Capture the cell that displays the provided text and extract its (X, Y) central coordinate. 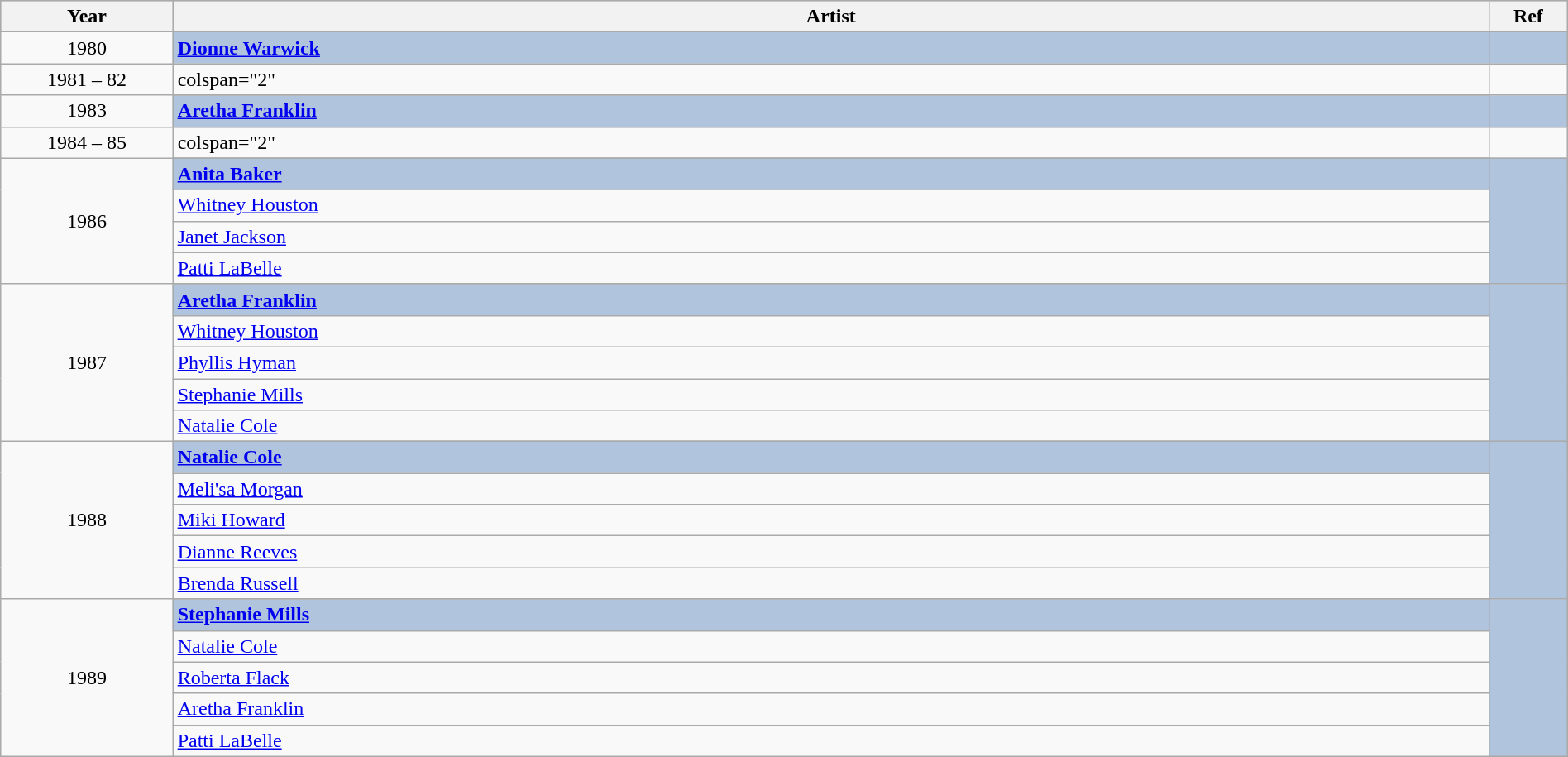
1988 (87, 520)
Meli'sa Morgan (830, 489)
Brenda Russell (830, 583)
1984 – 85 (87, 142)
Anita Baker (830, 174)
Ref (1528, 17)
1986 (87, 221)
Dionne Warwick (830, 48)
Year (87, 17)
Miki Howard (830, 520)
Dianne Reeves (830, 552)
1987 (87, 362)
1981 – 82 (87, 79)
Janet Jackson (830, 237)
1983 (87, 111)
Artist (830, 17)
1989 (87, 678)
Roberta Flack (830, 678)
Phyllis Hyman (830, 362)
1980 (87, 48)
